Return the (X, Y) coordinate for the center point of the cell that contains the specified text.  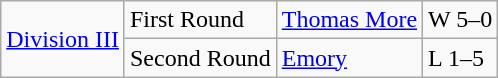
First Round (200, 20)
Second Round (200, 58)
L 1–5 (460, 58)
Thomas More (349, 20)
Division III (63, 39)
W 5–0 (460, 20)
Emory (349, 58)
